For the text-containing cell, return its midpoint in [x, y] coordinate format. 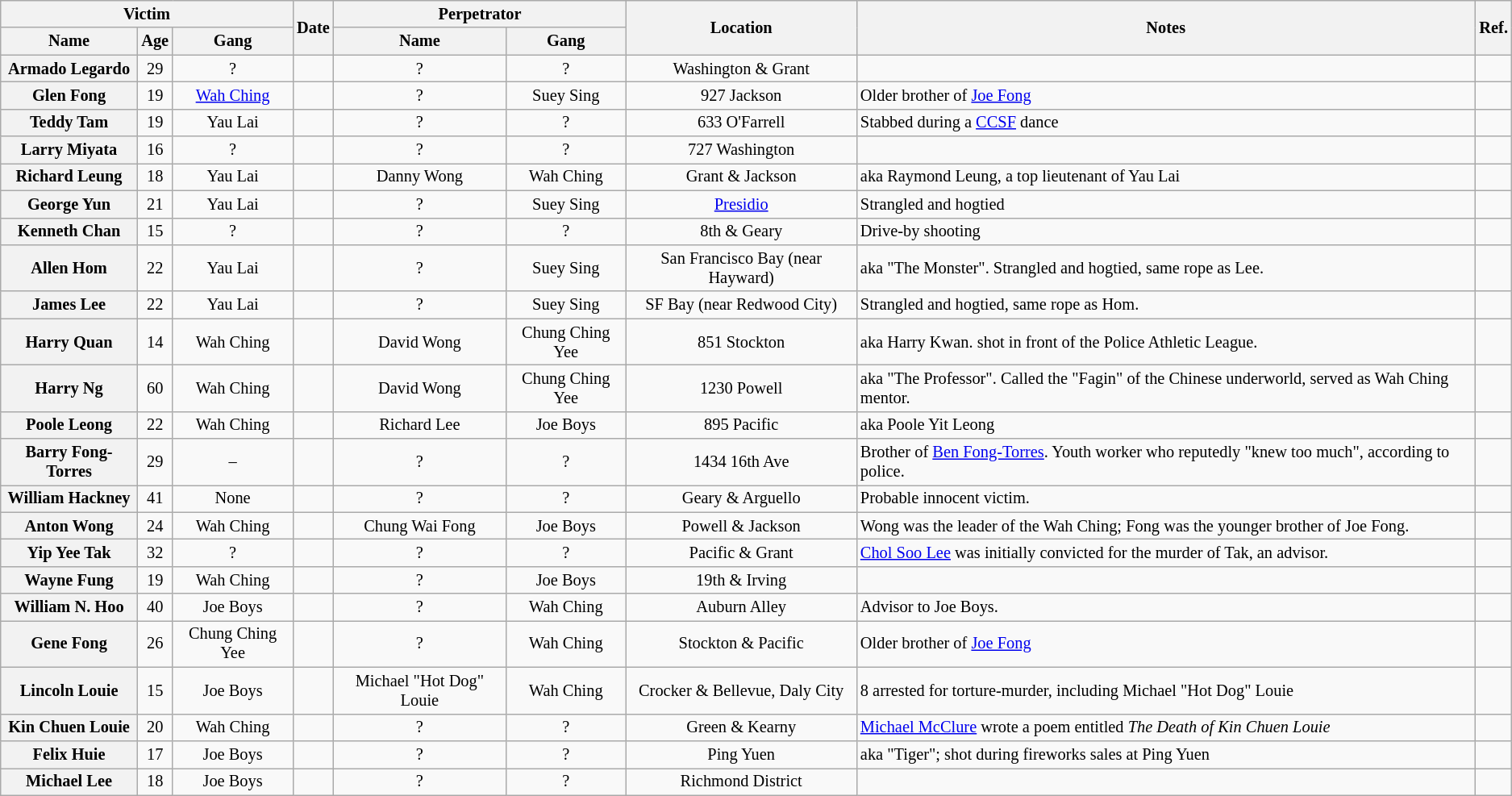
14 [155, 342]
Teddy Tam [69, 123]
1230 Powell [741, 388]
Ref. [1493, 27]
Stabbed during a CCSF dance [1166, 123]
Wayne Fung [69, 580]
Poole Leong [69, 425]
– [232, 462]
Michael "Hot Dog" Louie [420, 690]
Kenneth Chan [69, 231]
Perpetrator [481, 14]
SF Bay (near Redwood City) [741, 305]
26 [155, 644]
633 O'Farrell [741, 123]
851 Stockton [741, 342]
1434 16th Ave [741, 462]
aka "The Professor". Called the "Fagin" of the Chinese underworld, served as Wah Ching mentor. [1166, 388]
Felix Huie [69, 754]
aka Harry Kwan. shot in front of the Police Athletic League. [1166, 342]
Age [155, 41]
George Yun [69, 204]
Danny Wong [420, 177]
895 Pacific [741, 425]
Drive-by shooting [1166, 231]
21 [155, 204]
Victim [147, 14]
Pacific & Grant [741, 552]
Michael Lee [69, 781]
Notes [1166, 27]
60 [155, 388]
aka Raymond Leung, a top lieutenant of Yau Lai [1166, 177]
Brother of Ben Fong-Torres. Youth worker who reputedly "knew too much", according to police. [1166, 462]
Larry Miyata [69, 150]
16 [155, 150]
Advisor to Joe Boys. [1166, 607]
William N. Hoo [69, 607]
aka "The Monster". Strangled and hogtied, same rope as Lee. [1166, 268]
Green & Kearny [741, 727]
Presidio [741, 204]
927 Jackson [741, 95]
None [232, 498]
Richard Lee [420, 425]
Washington & Grant [741, 69]
Yip Yee Tak [69, 552]
Location [741, 27]
Glen Fong [69, 95]
Gene Fong [69, 644]
William Hackney [69, 498]
17 [155, 754]
Wong was the leader of the Wah Ching; Fong was the younger brother of Joe Fong. [1166, 526]
Harry Ng [69, 388]
Richmond District [741, 781]
Armado Legardo [69, 69]
Crocker & Bellevue, Daly City [741, 690]
19th & Irving [741, 580]
24 [155, 526]
727 Washington [741, 150]
Strangled and hogtied [1166, 204]
Richard Leung [69, 177]
Anton Wong [69, 526]
Ping Yuen [741, 754]
20 [155, 727]
aka Poole Yit Leong [1166, 425]
Allen Hom [69, 268]
Geary & Arguello [741, 498]
James Lee [69, 305]
Date [313, 27]
Lincoln Louie [69, 690]
aka "Tiger"; shot during fireworks sales at Ping Yuen [1166, 754]
Stockton & Pacific [741, 644]
Powell & Jackson [741, 526]
40 [155, 607]
Grant & Jackson [741, 177]
Auburn Alley [741, 607]
32 [155, 552]
Harry Quan [69, 342]
Chol Soo Lee was initially convicted for the murder of Tak, an advisor. [1166, 552]
Strangled and hogtied, same rope as Hom. [1166, 305]
8th & Geary [741, 231]
Kin Chuen Louie [69, 727]
41 [155, 498]
Barry Fong-Torres [69, 462]
San Francisco Bay (near Hayward) [741, 268]
Probable innocent victim. [1166, 498]
Chung Wai Fong [420, 526]
8 arrested for torture-murder, including Michael "Hot Dog" Louie [1166, 690]
Michael McClure wrote a poem entitled The Death of Kin Chuen Louie [1166, 727]
